Scan for the cell matching the given text and deliver its (x, y) coordinate at center. 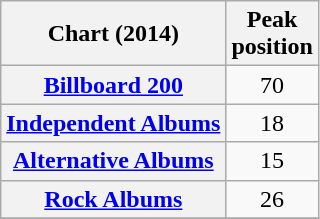
15 (272, 161)
Independent Albums (114, 123)
Peakposition (272, 34)
Alternative Albums (114, 161)
70 (272, 85)
Rock Albums (114, 199)
Billboard 200 (114, 85)
26 (272, 199)
18 (272, 123)
Chart (2014) (114, 34)
